From the cell containing the given text, extract its center point as (X, Y) coordinate. 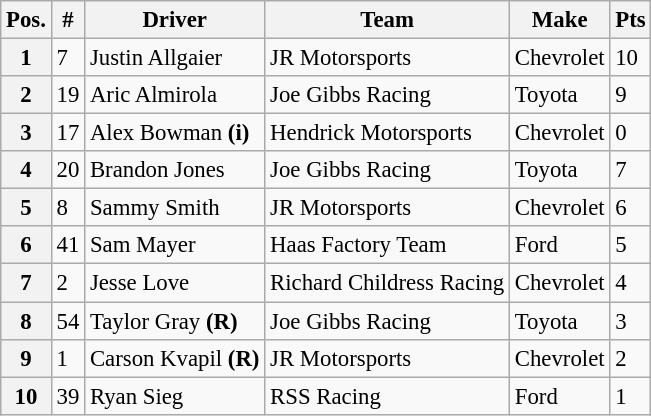
39 (68, 396)
Justin Allgaier (175, 58)
Hendrick Motorsports (388, 133)
Driver (175, 20)
Jesse Love (175, 283)
Make (559, 20)
19 (68, 95)
Team (388, 20)
Haas Factory Team (388, 245)
20 (68, 170)
Alex Bowman (i) (175, 133)
Carson Kvapil (R) (175, 358)
0 (630, 133)
Richard Childress Racing (388, 283)
54 (68, 321)
Aric Almirola (175, 95)
Taylor Gray (R) (175, 321)
17 (68, 133)
Ryan Sieg (175, 396)
RSS Racing (388, 396)
Sam Mayer (175, 245)
# (68, 20)
41 (68, 245)
Sammy Smith (175, 208)
Pts (630, 20)
Brandon Jones (175, 170)
Pos. (26, 20)
